Search for the cell housing the specified text and yield its (x, y) center coordinate. 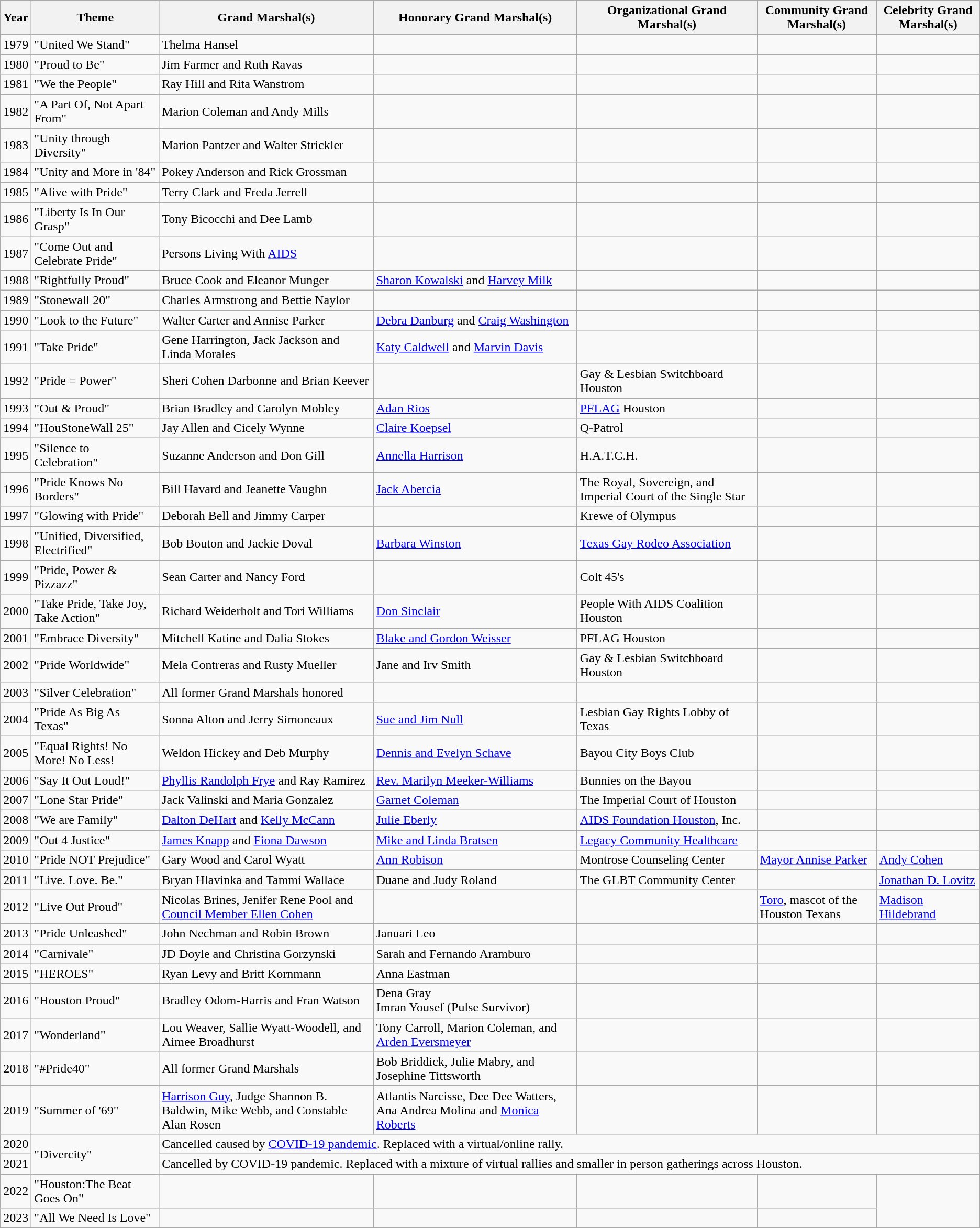
"Take Pride" (95, 348)
1988 (16, 280)
Dennis and Evelyn Schave (475, 753)
"Rightfully Proud" (95, 280)
Sonna Alton and Jerry Simoneaux (266, 719)
1991 (16, 348)
Jack Valinski and Maria Gonzalez (266, 800)
2006 (16, 780)
Adan Rios (475, 408)
Julie Eberly (475, 820)
"Pride = Power" (95, 381)
2019 (16, 1110)
1982 (16, 111)
Bill Havard and Jeanette Vaughn (266, 489)
Bunnies on the Bayou (667, 780)
Mike and Linda Bratsen (475, 840)
John Nechman and Robin Brown (266, 934)
2022 (16, 1190)
2021 (16, 1164)
2016 (16, 1001)
Sheri Cohen Darbonne and Brian Keever (266, 381)
"Pride Unleashed" (95, 934)
Montrose Counseling Center (667, 860)
Andy Cohen (928, 860)
"Unity through Diversity" (95, 146)
Year (16, 18)
"Houston:The Beat Goes On" (95, 1190)
Nicolas Brines, Jenifer Rene Pool and Council Member Ellen Cohen (266, 907)
1987 (16, 253)
1998 (16, 543)
"Carnivale" (95, 954)
The Imperial Court of Houston (667, 800)
1992 (16, 381)
Terry Clark and Freda Jerrell (266, 192)
"Take Pride, Take Joy, Take Action" (95, 611)
Sharon Kowalski and Harvey Milk (475, 280)
"#Pride40" (95, 1069)
Garnet Coleman (475, 800)
2003 (16, 692)
"Say It Out Loud!" (95, 780)
AIDS Foundation Houston, Inc. (667, 820)
2020 (16, 1144)
Jonathan D. Lovitz (928, 880)
"Summer of '69" (95, 1110)
Organizational Grand Marshal(s) (667, 18)
Ryan Levy and Britt Kornmann (266, 974)
1989 (16, 300)
Thelma Hansel (266, 44)
"Houston Proud" (95, 1001)
"Lone Star Pride" (95, 800)
Claire Koepsel (475, 428)
2001 (16, 638)
Cancelled caused by COVID-19 pandemic. Replaced with a virtual/online rally. (570, 1144)
Marion Coleman and Andy Mills (266, 111)
"Live. Love. Be." (95, 880)
Bayou City Boys Club (667, 753)
2018 (16, 1069)
2009 (16, 840)
All former Grand Marshals (266, 1069)
Grand Marshal(s) (266, 18)
Jane and Irv Smith (475, 665)
Januari Leo (475, 934)
JD Doyle and Christina Gorzynski (266, 954)
"HouStoneWall 25" (95, 428)
1997 (16, 516)
1983 (16, 146)
Texas Gay Rodeo Association (667, 543)
1984 (16, 172)
The Royal, Sovereign, and Imperial Court of the Single Star (667, 489)
Sue and Jim Null (475, 719)
"United We Stand" (95, 44)
Don Sinclair (475, 611)
"Come Out and Celebrate Pride" (95, 253)
Blake and Gordon Weisser (475, 638)
Sarah and Fernando Aramburo (475, 954)
Rev. Marilyn Meeker-Williams (475, 780)
Dalton DeHart and Kelly McCann (266, 820)
Barbara Winston (475, 543)
Bradley Odom-Harris and Fran Watson (266, 1001)
"Out 4 Justice" (95, 840)
Cancelled by COVID-19 pandemic. Replaced with a mixture of virtual rallies and smaller in person gatherings across Houston. (570, 1164)
2013 (16, 934)
Marion Pantzer and Walter Strickler (266, 146)
2000 (16, 611)
Suzanne Anderson and Don Gill (266, 455)
James Knapp and Fiona Dawson (266, 840)
"Live Out Proud" (95, 907)
2012 (16, 907)
H.A.T.C.H. (667, 455)
Persons Living With AIDS (266, 253)
2011 (16, 880)
Katy Caldwell and Marvin Davis (475, 348)
People With AIDS Coalition Houston (667, 611)
All former Grand Marshals honored (266, 692)
"Glowing with Pride" (95, 516)
"Pride, Power & Pizzazz" (95, 577)
Honorary Grand Marshal(s) (475, 18)
Annella Harrison (475, 455)
Tony Carroll, Marion Coleman, and Arden Eversmeyer (475, 1034)
"Pride Worldwide" (95, 665)
Ray Hill and Rita Wanstrom (266, 84)
Theme (95, 18)
Dena GrayImran Yousef (Pulse Survivor) (475, 1001)
"Liberty Is In Our Grasp" (95, 219)
Charles Armstrong and Bettie Naylor (266, 300)
"Pride NOT Prejudice" (95, 860)
1981 (16, 84)
"Equal Rights! No More! No Less! (95, 753)
Jack Abercia (475, 489)
Harrison Guy, Judge Shannon B. Baldwin, Mike Webb, and Constable Alan Rosen (266, 1110)
Pokey Anderson and Rick Grossman (266, 172)
Madison Hildebrand (928, 907)
1979 (16, 44)
Bryan Hlavinka and Tammi Wallace (266, 880)
2008 (16, 820)
"A Part Of, Not Apart From" (95, 111)
Legacy Community Healthcare (667, 840)
"Stonewall 20" (95, 300)
"Pride As Big As Texas" (95, 719)
Weldon Hickey and Deb Murphy (266, 753)
Sean Carter and Nancy Ford (266, 577)
1994 (16, 428)
1999 (16, 577)
Anna Eastman (475, 974)
2010 (16, 860)
"Silver Celebration" (95, 692)
Mayor Annise Parker (817, 860)
Duane and Judy Roland (475, 880)
"Silence to Celebration" (95, 455)
The GLBT Community Center (667, 880)
"Unity and More in '84" (95, 172)
2014 (16, 954)
"Look to the Future" (95, 320)
Lesbian Gay Rights Lobby of Texas (667, 719)
Jim Farmer and Ruth Ravas (266, 64)
Bruce Cook and Eleanor Munger (266, 280)
1993 (16, 408)
"We are Family" (95, 820)
Bob Briddick, Julie Mabry, and Josephine Tittsworth (475, 1069)
2015 (16, 974)
1996 (16, 489)
Colt 45's (667, 577)
Phyllis Randolph Frye and Ray Ramirez (266, 780)
Debra Danburg and Craig Washington (475, 320)
2004 (16, 719)
1990 (16, 320)
Mela Contreras and Rusty Mueller (266, 665)
Deborah Bell and Jimmy Carper (266, 516)
"HEROES" (95, 974)
1980 (16, 64)
2017 (16, 1034)
2023 (16, 1218)
2007 (16, 800)
Celebrity Grand Marshal(s) (928, 18)
2002 (16, 665)
"Out & Proud" (95, 408)
"Proud to Be" (95, 64)
Mitchell Katine and Dalia Stokes (266, 638)
"Pride Knows No Borders" (95, 489)
Bob Bouton and Jackie Doval (266, 543)
2005 (16, 753)
Q-Patrol (667, 428)
Walter Carter and Annise Parker (266, 320)
"All We Need Is Love" (95, 1218)
"Wonderland" (95, 1034)
Atlantis Narcisse, Dee Dee Watters, Ana Andrea Molina and Monica Roberts (475, 1110)
"Unified, Diversified, Electrified" (95, 543)
"We the People" (95, 84)
Richard Weiderholt and Tori Williams (266, 611)
Community Grand Marshal(s) (817, 18)
"Embrace Diversity" (95, 638)
Gary Wood and Carol Wyatt (266, 860)
Gene Harrington, Jack Jackson and Linda Morales (266, 348)
"Alive with Pride" (95, 192)
1995 (16, 455)
1985 (16, 192)
Jay Allen and Cicely Wynne (266, 428)
Ann Robison (475, 860)
Toro, mascot of the Houston Texans (817, 907)
1986 (16, 219)
Brian Bradley and Carolyn Mobley (266, 408)
Krewe of Olympus (667, 516)
Lou Weaver, Sallie Wyatt-Woodell, and Aimee Broadhurst (266, 1034)
"Divercity" (95, 1154)
Tony Bicocchi and Dee Lamb (266, 219)
